Determine the (x, y) coordinate at the center of the cell enclosing the given text.  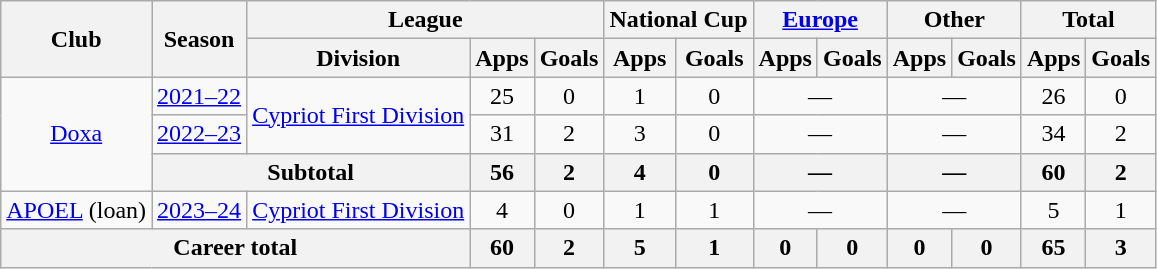
Other (954, 20)
Season (200, 39)
Total (1088, 20)
26 (1053, 96)
2022–23 (200, 134)
League (426, 20)
Subtotal (311, 172)
2021–22 (200, 96)
25 (502, 96)
Career total (236, 248)
34 (1053, 134)
Division (358, 58)
National Cup (678, 20)
2023–24 (200, 210)
Europe (820, 20)
31 (502, 134)
65 (1053, 248)
Club (76, 39)
APOEL (loan) (76, 210)
Doxa (76, 134)
56 (502, 172)
